Determine the (X, Y) coordinate at the center of the cell enclosing the given text.  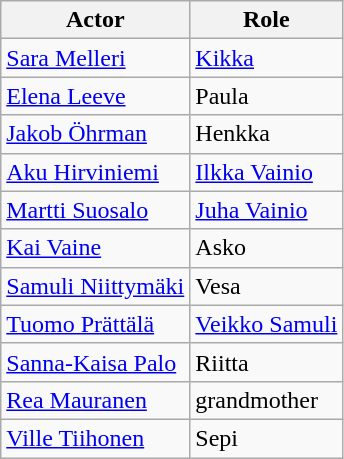
Juha Vainio (266, 210)
grandmother (266, 400)
Sepi (266, 438)
Asko (266, 248)
Kai Vaine (96, 248)
Veikko Samuli (266, 324)
Jakob Öhrman (96, 134)
Aku Hirviniemi (96, 172)
Ville Tiihonen (96, 438)
Role (266, 20)
Sanna-Kaisa Palo (96, 362)
Actor (96, 20)
Henkka (266, 134)
Kikka (266, 58)
Samuli Niittymäki (96, 286)
Rea Mauranen (96, 400)
Tuomo Prättälä (96, 324)
Sara Melleri (96, 58)
Elena Leeve (96, 96)
Martti Suosalo (96, 210)
Paula (266, 96)
Riitta (266, 362)
Vesa (266, 286)
Ilkka Vainio (266, 172)
